Capture the cell that displays the provided text and extract its (x, y) central coordinate. 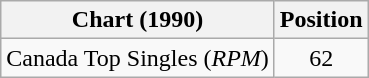
Chart (1990) (138, 20)
62 (321, 58)
Canada Top Singles (RPM) (138, 58)
Position (321, 20)
